Determine the (X, Y) coordinate at the center of the cell enclosing the given text.  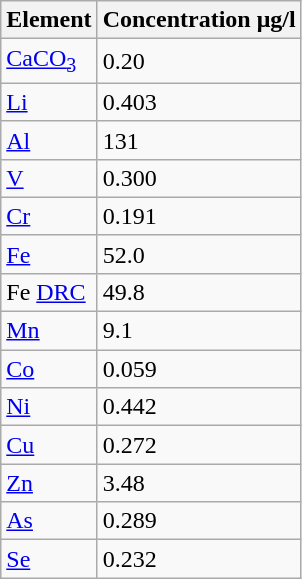
0.191 (199, 216)
Fe DRC (49, 292)
Se (49, 559)
0.300 (199, 178)
0.442 (199, 407)
52.0 (199, 254)
Mn (49, 331)
Zn (49, 483)
Ni (49, 407)
Concentration μg/l (199, 20)
49.8 (199, 292)
Al (49, 140)
0.403 (199, 102)
Fe (49, 254)
3.48 (199, 483)
0.232 (199, 559)
0.059 (199, 369)
9.1 (199, 331)
Element (49, 20)
Cu (49, 445)
131 (199, 140)
Li (49, 102)
0.272 (199, 445)
V (49, 178)
CaCO3 (49, 61)
0.289 (199, 521)
As (49, 521)
0.20 (199, 61)
Co (49, 369)
Cr (49, 216)
